Scan for the cell matching the given text and deliver its (x, y) coordinate at center. 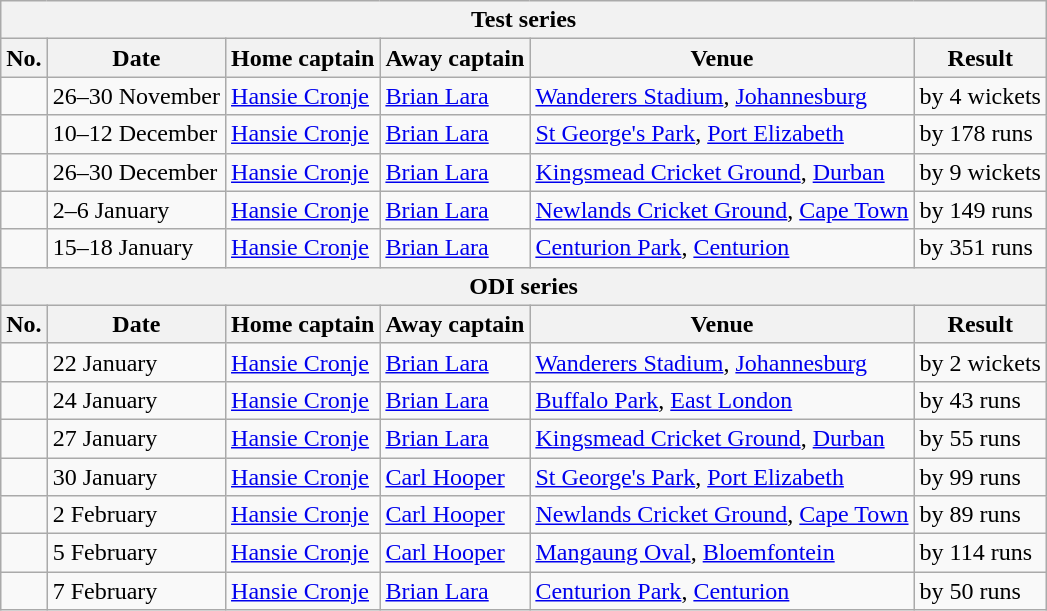
22 January (136, 362)
by 4 wickets (980, 96)
by 43 runs (980, 400)
Mangaung Oval, Bloemfontein (722, 553)
10–12 December (136, 134)
2 February (136, 515)
2–6 January (136, 210)
by 351 runs (980, 248)
7 February (136, 591)
5 February (136, 553)
24 January (136, 400)
by 114 runs (980, 553)
ODI series (524, 286)
by 50 runs (980, 591)
30 January (136, 477)
Buffalo Park, East London (722, 400)
15–18 January (136, 248)
27 January (136, 438)
26–30 December (136, 172)
26–30 November (136, 96)
by 9 wickets (980, 172)
by 55 runs (980, 438)
by 89 runs (980, 515)
by 178 runs (980, 134)
by 2 wickets (980, 362)
Test series (524, 20)
by 99 runs (980, 477)
by 149 runs (980, 210)
